Return (x, y) of the center of cell containing provided text 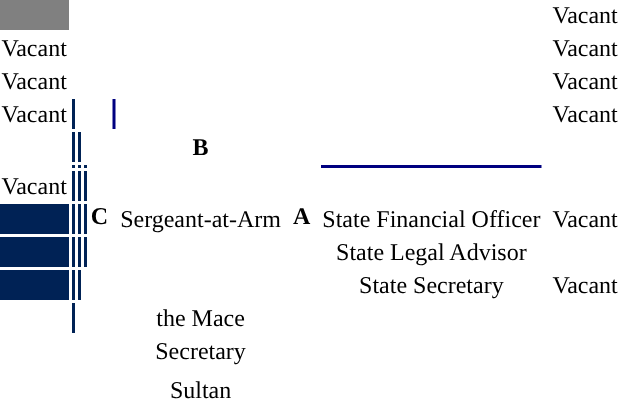
State Legal Advisor (432, 252)
A (301, 216)
the Mace (201, 318)
Sergeant-at-Arm (201, 219)
State Financial Officer (432, 219)
Secretary (201, 351)
State Secretary (432, 285)
B (201, 147)
C (99, 216)
